Detect which cell encompasses the target text, then output its (x, y) center coordinate. 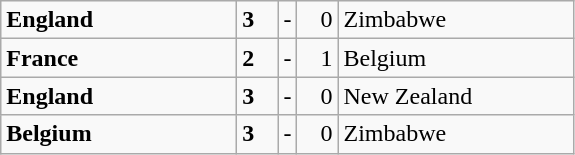
2 (258, 58)
New Zealand (456, 96)
France (119, 58)
1 (318, 58)
